Extract the [X, Y] coordinate from the center of the cell holding the provided text.  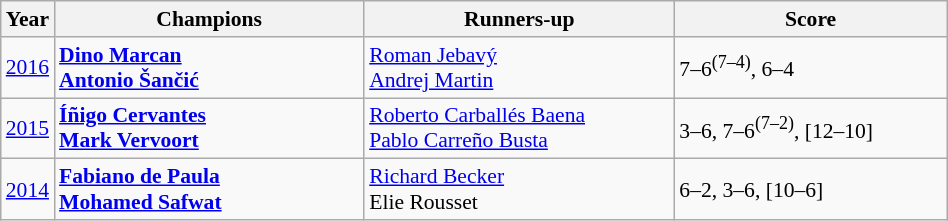
Roberto Carballés Baena Pablo Carreño Busta [519, 128]
Score [810, 19]
Fabiano de Paula Mohamed Safwat [209, 190]
Richard Becker Elie Rousset [519, 190]
6–2, 3–6, [10–6] [810, 190]
2014 [28, 190]
Runners-up [519, 19]
Íñigo Cervantes Mark Vervoort [209, 128]
7–6(7–4), 6–4 [810, 68]
3–6, 7–6(7–2), [12–10] [810, 128]
2015 [28, 128]
2016 [28, 68]
Champions [209, 19]
Year [28, 19]
Roman Jebavý Andrej Martin [519, 68]
Dino Marcan Antonio Šančić [209, 68]
